Detect which cell encompasses the target text, then output its [X, Y] center coordinate. 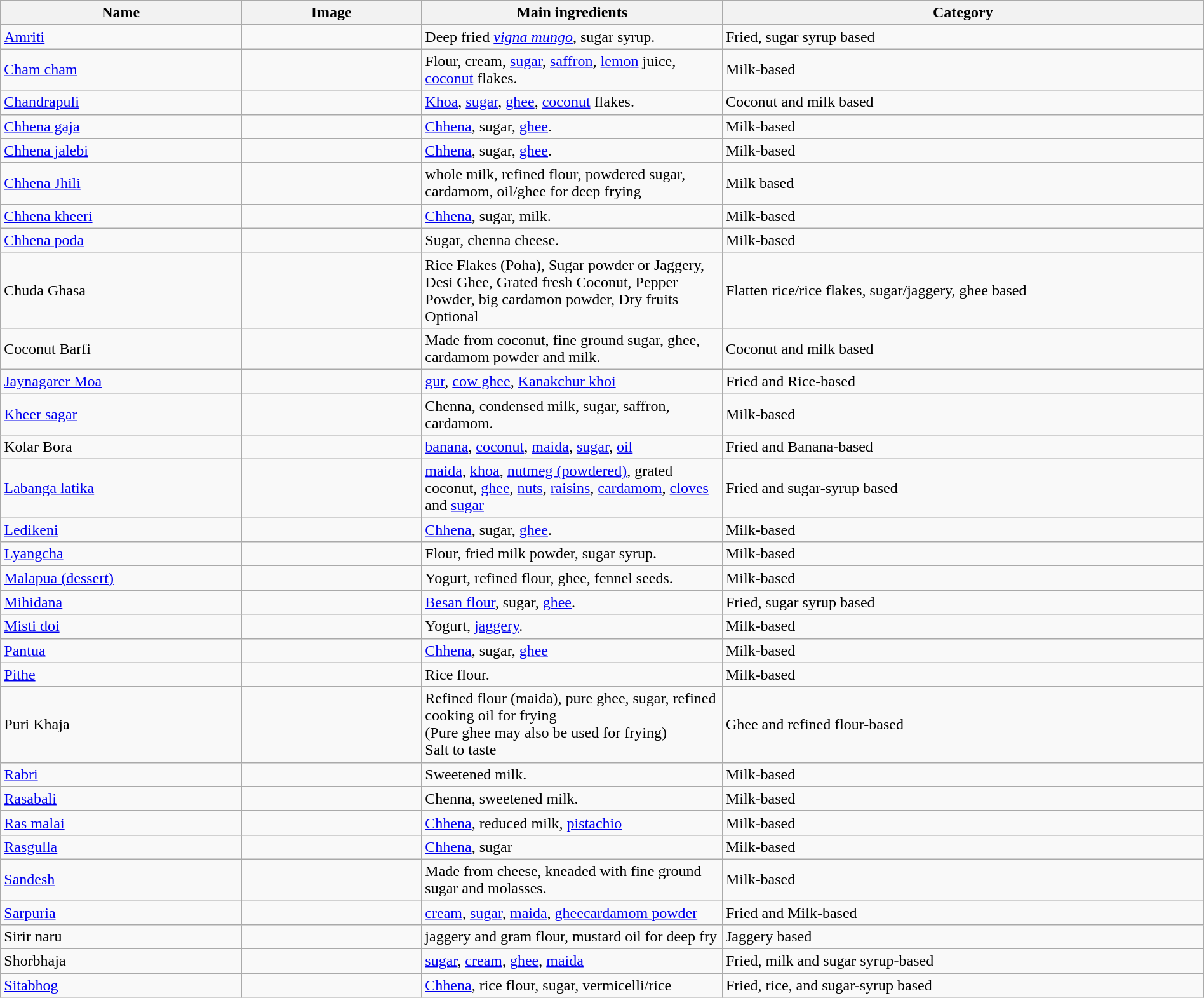
Kheer sagar [121, 414]
Made from cheese, kneaded with fine ground sugar and molasses. [572, 879]
Shorbhaja [121, 961]
Kolar Bora [121, 447]
Ghee and refined flour-based [963, 724]
Puri Khaja [121, 724]
Sirir naru [121, 937]
Sugar, chenna cheese. [572, 240]
Flatten rice/rice flakes, sugar/jaggery, ghee based [963, 290]
Besan flour, sugar, ghee. [572, 602]
Chenna, condensed milk, sugar, saffron, cardamom. [572, 414]
Labanga latika [121, 489]
Sandesh [121, 879]
Chhena, rice flour, sugar, vermicelli/rice [572, 985]
Rice Flakes (Poha), Sugar powder or Jaggery, Desi Ghee, Grated fresh Coconut, Pepper Powder, big cardamon powder, Dry fruits Optional [572, 290]
Fried and sugar-syrup based [963, 489]
Refined flour (maida), pure ghee, sugar, refined cooking oil for frying(Pure ghee may also be used for frying)Salt to taste [572, 724]
Mihidana [121, 602]
Rabri [121, 774]
Chenna, sweetened milk. [572, 799]
Chhena, reduced milk, pistachio [572, 823]
Flour, cream, sugar, saffron, lemon juice, coconut flakes. [572, 70]
Fried, rice, and sugar-syrup based [963, 985]
Fried and Rice-based [963, 381]
maida, khoa, nutmeg (powdered), grated coconut, ghee, nuts, raisins, cardamom, cloves and sugar [572, 489]
Chhena poda [121, 240]
sugar, cream, ghee, maida [572, 961]
Yogurt, jaggery. [572, 626]
Sitabhog [121, 985]
Flour, fried milk powder, sugar syrup. [572, 554]
Jaggery based [963, 937]
Misti doi [121, 626]
Fried and Banana-based [963, 447]
Made from coconut, fine ground sugar, ghee, cardamom powder and milk. [572, 348]
Cham cham [121, 70]
Milk based [963, 183]
Rasabali [121, 799]
Ledikeni [121, 530]
Chhena gaja [121, 126]
Chhena jalebi [121, 151]
Yogurt, refined flour, ghee, fennel seeds. [572, 578]
cream, sugar, maida, gheecardamom powder [572, 913]
Sarpuria [121, 913]
Category [963, 13]
Coconut Barfi [121, 348]
jaggery and gram flour, mustard oil for deep fry [572, 937]
Chhena, sugar, milk. [572, 216]
Pantua [121, 651]
Chuda Ghasa [121, 290]
Chhena, sugar [572, 847]
Chandrapuli [121, 102]
Pithe [121, 675]
Sweetened milk. [572, 774]
Chhena Jhili [121, 183]
Main ingredients [572, 13]
Deep fried vigna mungo, sugar syrup. [572, 37]
Name [121, 13]
Fried, milk and sugar syrup-based [963, 961]
Khoa, sugar, ghee, coconut flakes. [572, 102]
Ras malai [121, 823]
Jaynagarer Moa [121, 381]
banana, coconut, maida, sugar, oil [572, 447]
Chhena kheeri [121, 216]
whole milk, refined flour, powdered sugar, cardamom, oil/ghee for deep frying [572, 183]
gur, cow ghee, Kanakchur khoi [572, 381]
Rasgulla [121, 847]
Malapua (dessert) [121, 578]
Fried and Milk-based [963, 913]
Chhena, sugar, ghee [572, 651]
Rice flour. [572, 675]
Lyangcha [121, 554]
Image [331, 13]
Amriti [121, 37]
